Capture the cell that displays the provided text and extract its (x, y) central coordinate. 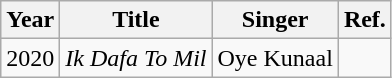
Year (30, 20)
Title (136, 20)
Ik Dafa To Mil (136, 58)
Ref. (364, 20)
Oye Kunaal (275, 58)
2020 (30, 58)
Singer (275, 20)
